Pinpoint the cell where the given text exists, returning its [x, y] midpoint coordinate. 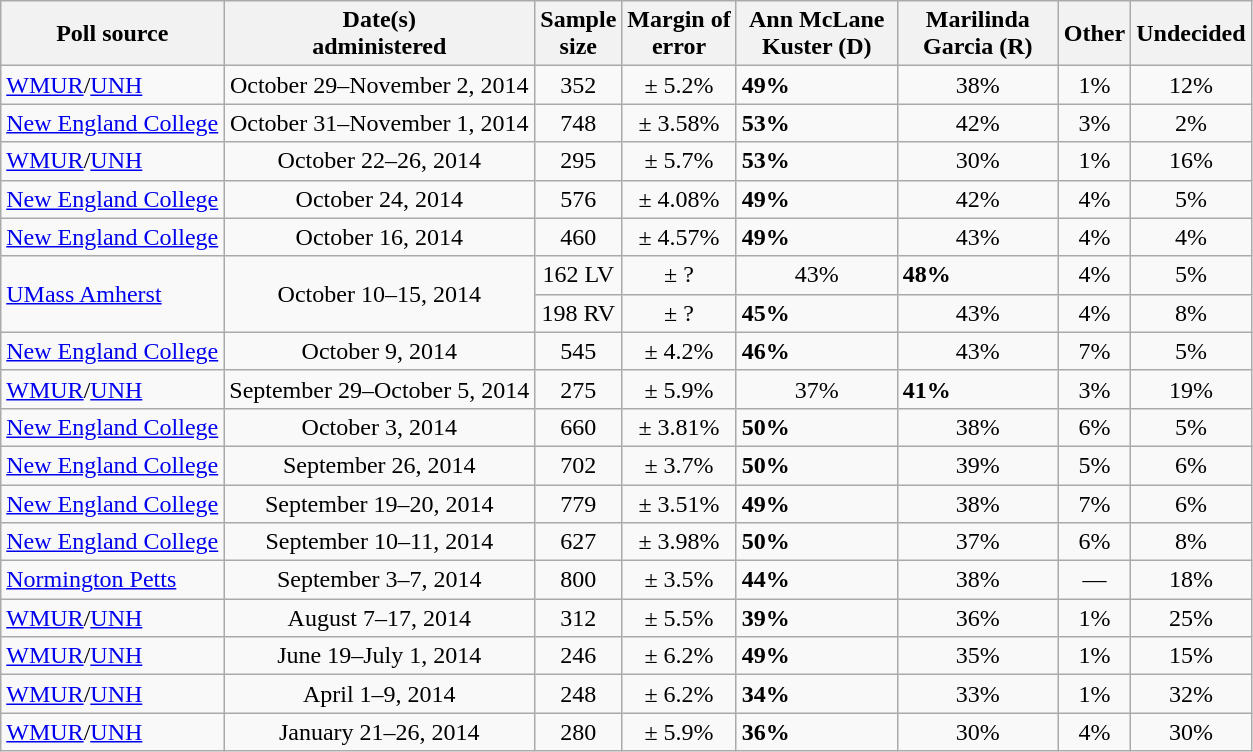
280 [578, 732]
October 31–November 1, 2014 [380, 123]
October 29–November 2, 2014 [380, 85]
± 4.2% [679, 351]
August 7–17, 2014 [380, 618]
September 3–7, 2014 [380, 580]
460 [578, 237]
35% [978, 656]
October 16, 2014 [380, 237]
19% [1191, 389]
295 [578, 161]
Date(s)administered [380, 34]
± 4.57% [679, 237]
October 22–26, 2014 [380, 161]
545 [578, 351]
Margin oferror [679, 34]
± 3.81% [679, 427]
248 [578, 694]
12% [1191, 85]
September 29–October 5, 2014 [380, 389]
October 24, 2014 [380, 199]
— [1094, 580]
46% [816, 351]
25% [1191, 618]
September 19–20, 2014 [380, 503]
18% [1191, 580]
198 RV [578, 313]
± 5.7% [679, 161]
Poll source [112, 34]
± 3.98% [679, 542]
41% [978, 389]
April 1–9, 2014 [380, 694]
800 [578, 580]
48% [978, 275]
UMass Amherst [112, 294]
Other [1094, 34]
162 LV [578, 275]
44% [816, 580]
MarilindaGarcia (R) [978, 34]
33% [978, 694]
660 [578, 427]
± 5.5% [679, 618]
576 [578, 199]
October 9, 2014 [380, 351]
627 [578, 542]
312 [578, 618]
32% [1191, 694]
± 3.5% [679, 580]
± 3.58% [679, 123]
45% [816, 313]
34% [816, 694]
Ann McLaneKuster (D) [816, 34]
± 3.7% [679, 465]
702 [578, 465]
September 26, 2014 [380, 465]
± 4.08% [679, 199]
15% [1191, 656]
± 5.2% [679, 85]
January 21–26, 2014 [380, 732]
779 [578, 503]
748 [578, 123]
16% [1191, 161]
± 3.51% [679, 503]
Undecided [1191, 34]
2% [1191, 123]
October 3, 2014 [380, 427]
352 [578, 85]
Samplesize [578, 34]
June 19–July 1, 2014 [380, 656]
October 10–15, 2014 [380, 294]
246 [578, 656]
Normington Petts [112, 580]
275 [578, 389]
September 10–11, 2014 [380, 542]
